Detect which cell encompasses the target text, then output its (x, y) center coordinate. 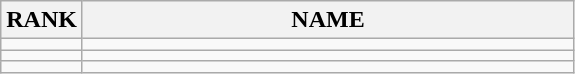
RANK (42, 20)
NAME (328, 20)
